Search for the cell housing the specified text and yield its [X, Y] center coordinate. 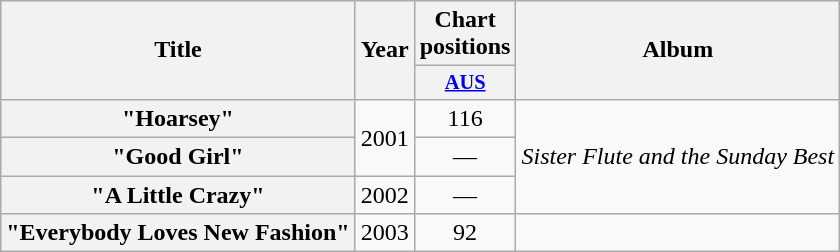
Year [384, 50]
Album [678, 50]
AUS [465, 83]
2003 [384, 233]
"A Little Crazy" [178, 195]
2001 [384, 137]
Chart positions [465, 34]
92 [465, 233]
"Good Girl" [178, 157]
2002 [384, 195]
"Hoarsey" [178, 118]
"Everybody Loves New Fashion" [178, 233]
Sister Flute and the Sunday Best [678, 156]
Title [178, 50]
116 [465, 118]
